Search for the cell housing the specified text and yield its [x, y] center coordinate. 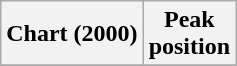
Peakposition [189, 34]
Chart (2000) [72, 34]
